Provide the (x, y) coordinate of the cell's center where the given text is located.  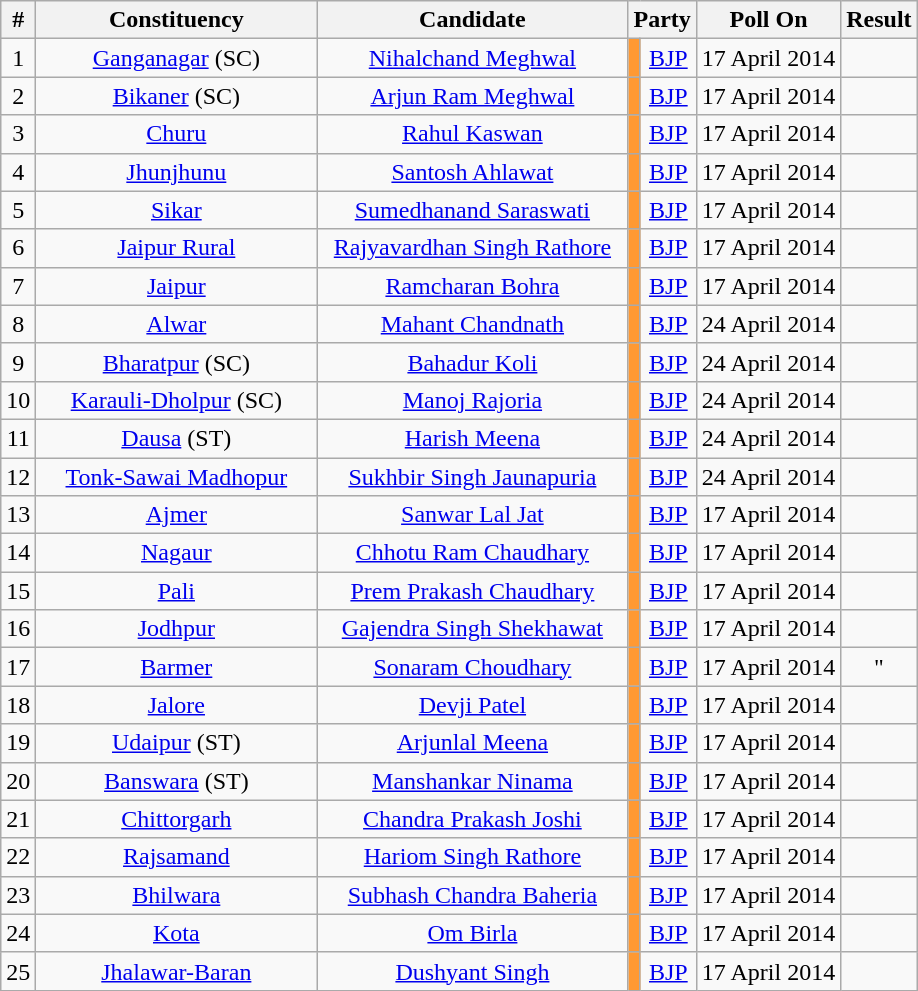
11 (18, 438)
Chhotu Ram Chaudhary (472, 553)
16 (18, 629)
Constituency (176, 20)
Sikar (176, 210)
2 (18, 96)
Nagaur (176, 553)
20 (18, 781)
13 (18, 515)
Bharatpur (SC) (176, 362)
Harish Meena (472, 438)
Hariom Singh Rathore (472, 857)
Ganganagar (SC) (176, 58)
Mahant Chandnath (472, 324)
Arjun Ram Meghwal (472, 96)
Chittorgarh (176, 819)
Sumedhanand Saraswati (472, 210)
1 (18, 58)
Jaipur Rural (176, 248)
Alwar (176, 324)
Sukhbir Singh Jaunapuria (472, 477)
Devji Patel (472, 705)
Dausa (ST) (176, 438)
Jhalawar-Baran (176, 971)
Rahul Kaswan (472, 134)
Pali (176, 591)
Arjunlal Meena (472, 743)
Jaipur (176, 286)
Prem Prakash Chaudhary (472, 591)
Udaipur (ST) (176, 743)
Bahadur Koli (472, 362)
Bhilwara (176, 895)
Manoj Rajoria (472, 400)
18 (18, 705)
14 (18, 553)
Chandra Prakash Joshi (472, 819)
Ramcharan Bohra (472, 286)
10 (18, 400)
8 (18, 324)
Karauli-Dholpur (SC) (176, 400)
Ajmer (176, 515)
21 (18, 819)
Bikaner (SC) (176, 96)
12 (18, 477)
Jhunjhunu (176, 172)
Jodhpur (176, 629)
15 (18, 591)
Manshankar Ninama (472, 781)
" (879, 667)
Banswara (ST) (176, 781)
Barmer (176, 667)
Om Birla (472, 933)
Nihalchand Meghwal (472, 58)
Subhash Chandra Baheria (472, 895)
Party (662, 20)
Rajyavardhan Singh Rathore (472, 248)
Rajsamand (176, 857)
Kota (176, 933)
Tonk-Sawai Madhopur (176, 477)
9 (18, 362)
19 (18, 743)
Candidate (472, 20)
23 (18, 895)
Dushyant Singh (472, 971)
Santosh Ahlawat (472, 172)
7 (18, 286)
24 (18, 933)
# (18, 20)
Poll On (768, 20)
Gajendra Singh Shekhawat (472, 629)
4 (18, 172)
Sanwar Lal Jat (472, 515)
Sonaram Choudhary (472, 667)
3 (18, 134)
22 (18, 857)
Jalore (176, 705)
Churu (176, 134)
6 (18, 248)
5 (18, 210)
17 (18, 667)
25 (18, 971)
Result (879, 20)
